Identify which cell holds the provided text, then report its (X, Y) central coordinate. 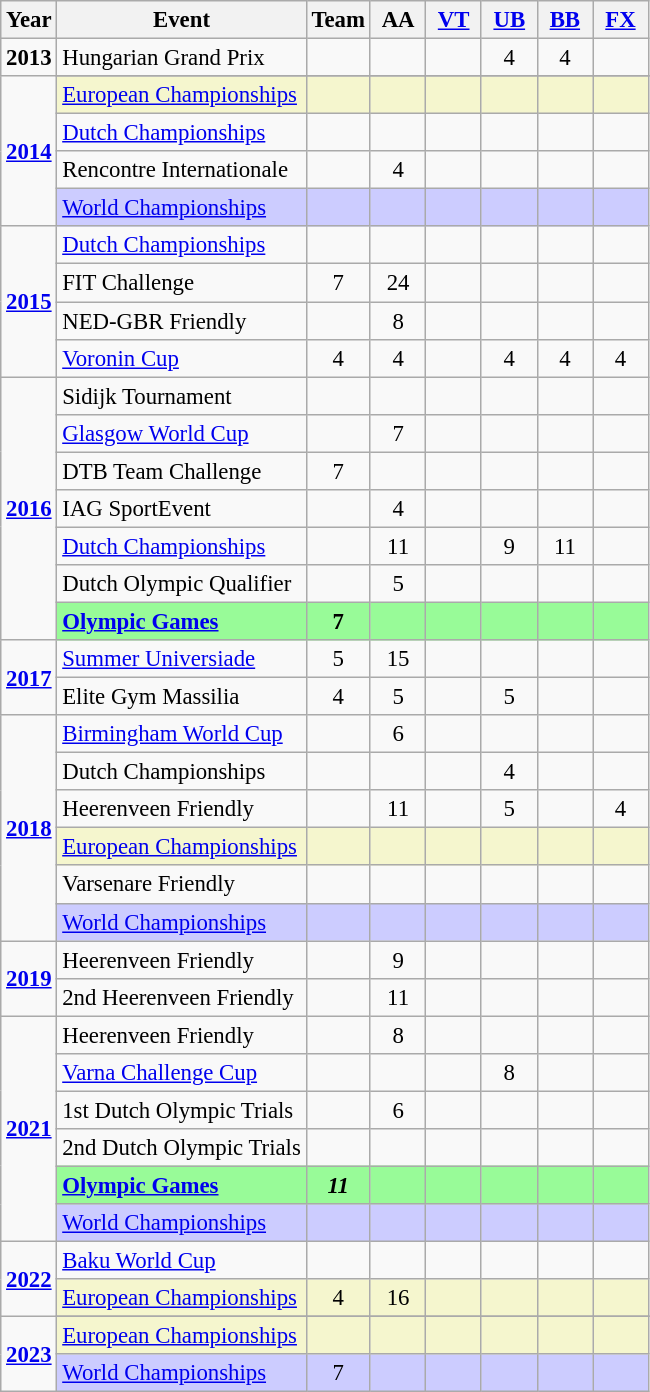
Voronin Cup (182, 358)
Hungarian Grand Prix (182, 58)
2019 (29, 978)
Varsenare Friendly (182, 885)
Team (338, 20)
FIT Challenge (182, 283)
2013 (29, 58)
UB (509, 20)
2022 (29, 1280)
16 (398, 1298)
2nd Heerenveen Friendly (182, 997)
IAG SportEvent (182, 509)
Elite Gym Massilia (182, 697)
Baku World Cup (182, 1261)
2018 (29, 828)
AA (398, 20)
1st Dutch Olympic Trials (182, 1110)
24 (398, 283)
2014 (29, 151)
2021 (29, 1129)
2017 (29, 678)
Dutch Olympic Qualifier (182, 584)
Glasgow World Cup (182, 433)
15 (398, 659)
2016 (29, 508)
VT (454, 20)
NED-GBR Friendly (182, 321)
Summer Universiade (182, 659)
FX (621, 20)
2023 (29, 1354)
2015 (29, 301)
Rencontre Internationale (182, 170)
Year (29, 20)
DTB Team Challenge (182, 471)
BB (565, 20)
Sidijk Tournament (182, 396)
Event (182, 20)
Birmingham World Cup (182, 734)
Varna Challenge Cup (182, 1073)
2nd Dutch Olympic Trials (182, 1148)
